Provide the (X, Y) coordinate of the cell's center where the given text is located.  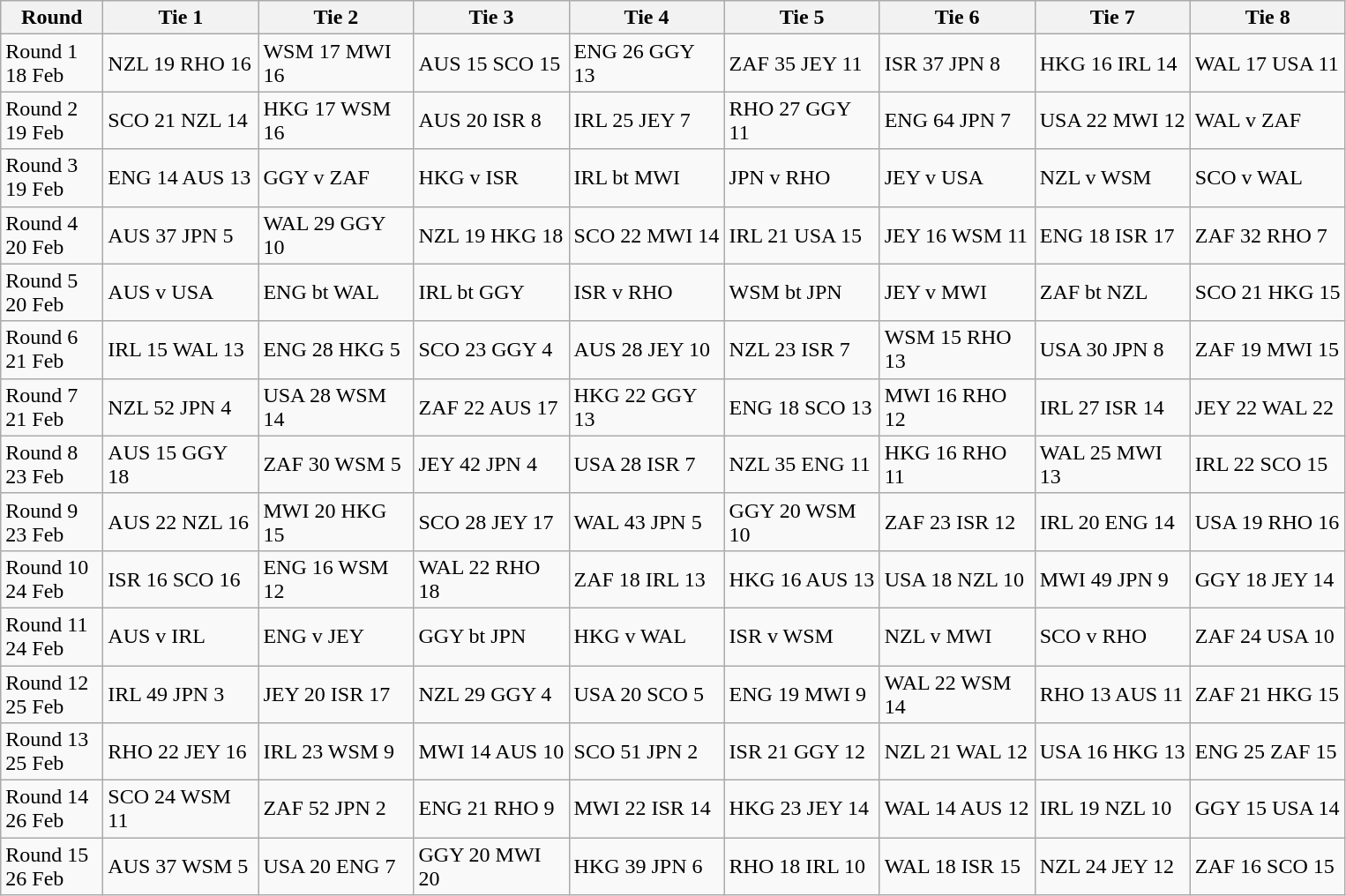
JEY 16 WSM 11 (957, 235)
IRL 15 WAL 13 (181, 349)
WAL 18 ISR 15 (957, 866)
Round 1124 Feb (52, 637)
Round 420 Feb (52, 235)
ISR v WSM (802, 637)
GGY bt JPN (491, 637)
ENG v JEY (336, 637)
ISR v RHO (647, 293)
ENG 28 HKG 5 (336, 349)
Tie 8 (1267, 18)
Round 823 Feb (52, 464)
HKG 16 IRL 14 (1112, 63)
AUS 37 JPN 5 (181, 235)
Round 721 Feb (52, 407)
SCO 21 NZL 14 (181, 120)
AUS 15 SCO 15 (491, 63)
WSM 15 RHO 13 (957, 349)
AUS 22 NZL 16 (181, 522)
GGY v ZAF (336, 178)
SCO 23 GGY 4 (491, 349)
IRL 20 ENG 14 (1112, 522)
Tie 2 (336, 18)
AUS 20 ISR 8 (491, 120)
Tie 6 (957, 18)
USA 19 RHO 16 (1267, 522)
IRL 19 NZL 10 (1112, 810)
MWI 16 RHO 12 (957, 407)
HKG 22 GGY 13 (647, 407)
JPN v RHO (802, 178)
MWI 14 AUS 10 (491, 751)
WSM bt JPN (802, 293)
Round 1325 Feb (52, 751)
USA 22 MWI 12 (1112, 120)
IRL 25 JEY 7 (647, 120)
RHO 27 GGY 11 (802, 120)
HKG 16 AUS 13 (802, 579)
ENG bt WAL (336, 293)
ZAF bt NZL (1112, 293)
Tie 4 (647, 18)
NZL 23 ISR 7 (802, 349)
ISR 16 SCO 16 (181, 579)
ISR 37 JPN 8 (957, 63)
JEY 22 WAL 22 (1267, 407)
Tie 1 (181, 18)
ZAF 19 MWI 15 (1267, 349)
ZAF 24 USA 10 (1267, 637)
IRL 22 SCO 15 (1267, 464)
SCO v RHO (1112, 637)
MWI 49 JPN 9 (1112, 579)
WSM 17 MWI 16 (336, 63)
ENG 18 SCO 13 (802, 407)
ZAF 30 WSM 5 (336, 464)
GGY 20 WSM 10 (802, 522)
MWI 20 HKG 15 (336, 522)
HKG 23 JEY 14 (802, 810)
GGY 15 USA 14 (1267, 810)
Round 1426 Feb (52, 810)
Round 219 Feb (52, 120)
JEY v USA (957, 178)
HKG 39 JPN 6 (647, 866)
SCO 21 HKG 15 (1267, 293)
RHO 13 AUS 11 (1112, 693)
AUS v IRL (181, 637)
SCO 24 WSM 11 (181, 810)
USA 16 HKG 13 (1112, 751)
WAL 25 MWI 13 (1112, 464)
USA 20 ENG 7 (336, 866)
NZL 35 ENG 11 (802, 464)
ENG 25 ZAF 15 (1267, 751)
Round 118 Feb (52, 63)
WAL 22 RHO 18 (491, 579)
Tie 5 (802, 18)
USA 18 NZL 10 (957, 579)
NZL v MWI (957, 637)
ENG 19 MWI 9 (802, 693)
GGY 20 MWI 20 (491, 866)
SCO 22 MWI 14 (647, 235)
NZL 19 RHO 16 (181, 63)
ENG 21 RHO 9 (491, 810)
NZL 52 JPN 4 (181, 407)
WAL v ZAF (1267, 120)
HKG v WAL (647, 637)
WAL 17 USA 11 (1267, 63)
WAL 14 AUS 12 (957, 810)
ISR 21 GGY 12 (802, 751)
ENG 64 JPN 7 (957, 120)
HKG 17 WSM 16 (336, 120)
USA 30 JPN 8 (1112, 349)
WAL 22 WSM 14 (957, 693)
Round 1526 Feb (52, 866)
Tie 7 (1112, 18)
ZAF 16 SCO 15 (1267, 866)
IRL 27 ISR 14 (1112, 407)
NZL 24 JEY 12 (1112, 866)
USA 20 SCO 5 (647, 693)
IRL bt GGY (491, 293)
ENG 14 AUS 13 (181, 178)
WAL 43 JPN 5 (647, 522)
MWI 22 ISR 14 (647, 810)
Round (52, 18)
AUS 37 WSM 5 (181, 866)
JEY 20 ISR 17 (336, 693)
HKG v ISR (491, 178)
ZAF 23 ISR 12 (957, 522)
ENG 18 ISR 17 (1112, 235)
Round 621 Feb (52, 349)
JEY 42 JPN 4 (491, 464)
SCO v WAL (1267, 178)
NZL 19 HKG 18 (491, 235)
SCO 51 JPN 2 (647, 751)
Round 923 Feb (52, 522)
Round 520 Feb (52, 293)
ZAF 18 IRL 13 (647, 579)
ZAF 52 JPN 2 (336, 810)
IRL bt MWI (647, 178)
WAL 29 GGY 10 (336, 235)
RHO 22 JEY 16 (181, 751)
HKG 16 RHO 11 (957, 464)
GGY 18 JEY 14 (1267, 579)
ENG 26 GGY 13 (647, 63)
NZL v WSM (1112, 178)
NZL 29 GGY 4 (491, 693)
IRL 21 USA 15 (802, 235)
IRL 49 JPN 3 (181, 693)
ZAF 21 HKG 15 (1267, 693)
USA 28 WSM 14 (336, 407)
JEY v MWI (957, 293)
ENG 16 WSM 12 (336, 579)
Tie 3 (491, 18)
ZAF 32 RHO 7 (1267, 235)
AUS 28 JEY 10 (647, 349)
Round 1225 Feb (52, 693)
Round 319 Feb (52, 178)
AUS v USA (181, 293)
ZAF 35 JEY 11 (802, 63)
NZL 21 WAL 12 (957, 751)
SCO 28 JEY 17 (491, 522)
AUS 15 GGY 18 (181, 464)
RHO 18 IRL 10 (802, 866)
Round 1024 Feb (52, 579)
USA 28 ISR 7 (647, 464)
ZAF 22 AUS 17 (491, 407)
IRL 23 WSM 9 (336, 751)
